Determine the (x, y) coordinate at the center of the cell enclosing the given text.  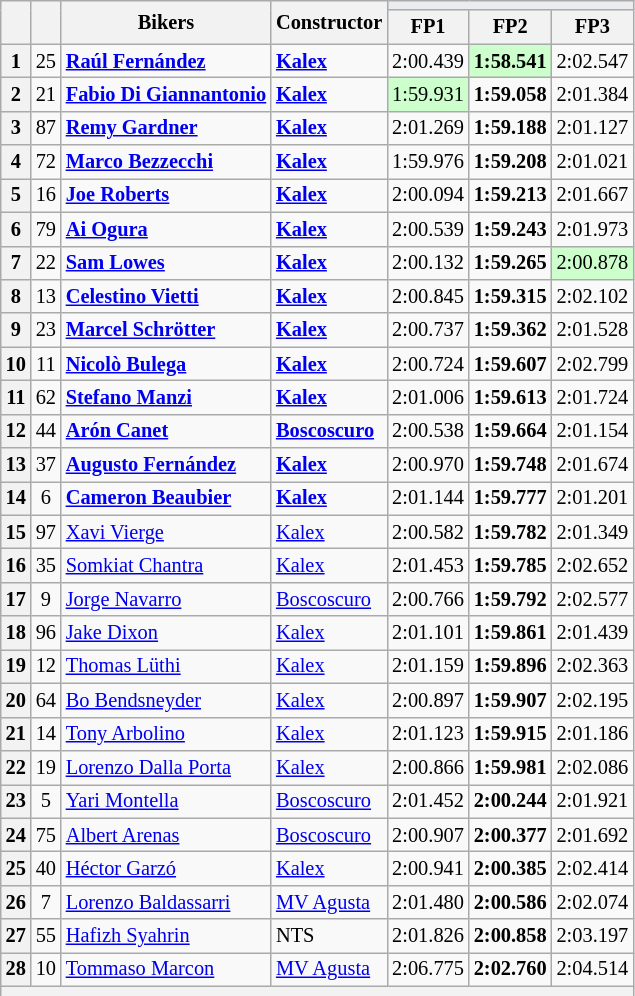
62 (46, 397)
2:00.439 (428, 61)
55 (46, 936)
2:00.878 (593, 263)
Fabio Di Giannantonio (166, 94)
Jake Dixon (166, 633)
2:01.528 (593, 330)
Joe Roberts (166, 195)
2:02.799 (593, 364)
Hafizh Syahrin (166, 936)
Jorge Navarro (166, 599)
1:59.208 (510, 162)
1:59.785 (510, 565)
2:01.021 (593, 162)
2:00.538 (428, 431)
2:01.201 (593, 498)
1:59.915 (510, 734)
1:59.931 (428, 94)
2:01.674 (593, 465)
1:59.792 (510, 599)
24 (16, 835)
2:02.074 (593, 902)
Tommaso Marcon (166, 969)
1:59.265 (510, 263)
Héctor Garzó (166, 868)
2:03.197 (593, 936)
2:01.269 (428, 128)
2 (16, 94)
2:06.775 (428, 969)
Ai Ogura (166, 229)
2:02.577 (593, 599)
2:01.186 (593, 734)
2:00.094 (428, 195)
2:00.897 (428, 700)
FP1 (428, 27)
Nicolò Bulega (166, 364)
2:01.480 (428, 902)
FP3 (593, 27)
4 (16, 162)
2:02.760 (510, 969)
2:00.586 (510, 902)
2:04.514 (593, 969)
1:59.613 (510, 397)
1:59.782 (510, 532)
2:00.858 (510, 936)
Celestino Vietti (166, 296)
2:02.195 (593, 700)
8 (16, 296)
1:59.981 (510, 767)
1:59.861 (510, 633)
27 (16, 936)
Tony Arbolino (166, 734)
1:59.243 (510, 229)
75 (46, 835)
87 (46, 128)
Raúl Fernández (166, 61)
Stefano Manzi (166, 397)
2:02.414 (593, 868)
2:00.385 (510, 868)
2:00.539 (428, 229)
Lorenzo Dalla Porta (166, 767)
Lorenzo Baldassarri (166, 902)
Albert Arenas (166, 835)
2:01.123 (428, 734)
2:01.452 (428, 801)
2:01.667 (593, 195)
18 (16, 633)
2:01.453 (428, 565)
2:00.737 (428, 330)
Bikers (166, 22)
1:59.664 (510, 431)
2:00.377 (510, 835)
2:00.766 (428, 599)
2:01.159 (428, 666)
2:01.127 (593, 128)
2:01.921 (593, 801)
1:59.777 (510, 498)
Marco Bezzecchi (166, 162)
1:59.976 (428, 162)
Marcel Schrötter (166, 330)
1:59.058 (510, 94)
2:01.439 (593, 633)
44 (46, 431)
1:59.362 (510, 330)
2:01.101 (428, 633)
2:01.144 (428, 498)
1:59.213 (510, 195)
Constructor (329, 22)
Augusto Fernández (166, 465)
2:01.724 (593, 397)
26 (16, 902)
1:59.607 (510, 364)
96 (46, 633)
3 (16, 128)
1:59.188 (510, 128)
2:00.132 (428, 263)
17 (16, 599)
1:59.896 (510, 666)
Remy Gardner (166, 128)
40 (46, 868)
2:01.006 (428, 397)
Sam Lowes (166, 263)
97 (46, 532)
79 (46, 229)
2:02.547 (593, 61)
2:00.941 (428, 868)
2:01.826 (428, 936)
Yari Montella (166, 801)
NTS (329, 936)
37 (46, 465)
1 (16, 61)
28 (16, 969)
2:01.973 (593, 229)
72 (46, 162)
Thomas Lüthi (166, 666)
2:02.652 (593, 565)
1:58.541 (510, 61)
2:00.582 (428, 532)
15 (16, 532)
2:00.244 (510, 801)
Cameron Beaubier (166, 498)
2:01.154 (593, 431)
2:02.102 (593, 296)
2:00.866 (428, 767)
Xavi Vierge (166, 532)
2:00.845 (428, 296)
2:02.086 (593, 767)
Arón Canet (166, 431)
2:01.349 (593, 532)
1:59.748 (510, 465)
20 (16, 700)
1:59.907 (510, 700)
2:02.363 (593, 666)
64 (46, 700)
Bo Bendsneyder (166, 700)
2:01.692 (593, 835)
1:59.315 (510, 296)
35 (46, 565)
2:00.724 (428, 364)
Somkiat Chantra (166, 565)
2:00.907 (428, 835)
2:00.970 (428, 465)
2:01.384 (593, 94)
FP2 (510, 27)
